Scan for the cell matching the given text and deliver its [x, y] coordinate at center. 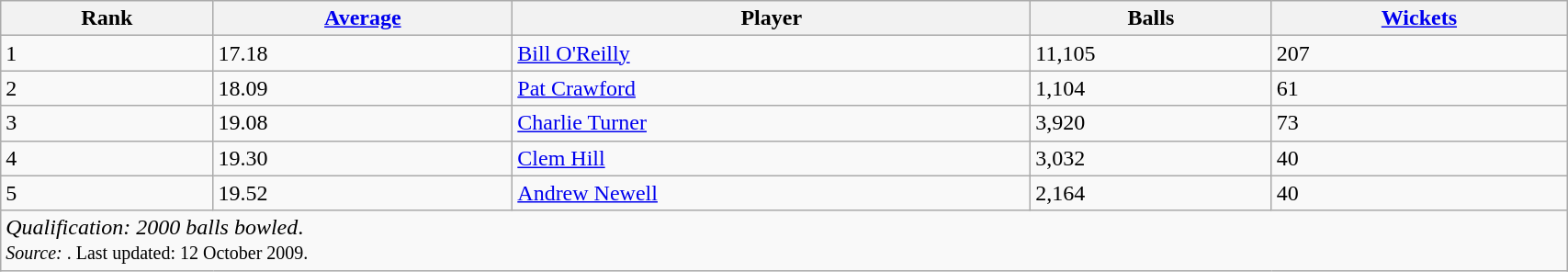
11,105 [1151, 53]
Pat Crawford [772, 88]
19.08 [363, 123]
2,164 [1151, 193]
Andrew Newell [772, 193]
Clem Hill [772, 158]
Player [772, 18]
Qualification: 2000 balls bowled.Source: . Last updated: 12 October 2009. [784, 241]
Bill O'Reilly [772, 53]
61 [1418, 88]
Charlie Turner [772, 123]
2 [107, 88]
3,920 [1151, 123]
1,104 [1151, 88]
73 [1418, 123]
Balls [1151, 18]
3,032 [1151, 158]
207 [1418, 53]
1 [107, 53]
19.30 [363, 158]
4 [107, 158]
Average [363, 18]
19.52 [363, 193]
Wickets [1418, 18]
5 [107, 193]
18.09 [363, 88]
Rank [107, 18]
3 [107, 123]
17.18 [363, 53]
